Return the (x, y) coordinate for the center point of the cell that contains the specified text.  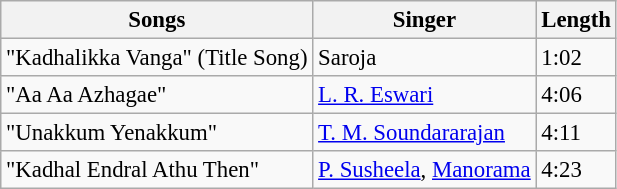
Length (576, 20)
"Kadhalikka Vanga" (Title Song) (157, 58)
1:02 (576, 58)
"Kadhal Endral Athu Then" (157, 170)
Saroja (424, 58)
"Aa Aa Azhagae" (157, 95)
Singer (424, 20)
T. M. Soundararajan (424, 133)
Songs (157, 20)
L. R. Eswari (424, 95)
4:11 (576, 133)
4:06 (576, 95)
4:23 (576, 170)
P. Susheela, Manorama (424, 170)
"Unakkum Yenakkum" (157, 133)
